Return the [x, y] coordinate for the center point of the cell that contains the specified text.  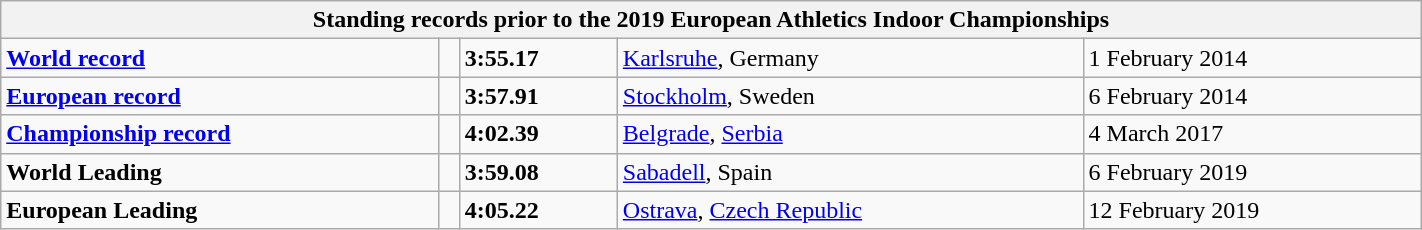
6 February 2019 [1252, 172]
World Leading [220, 172]
Championship record [220, 134]
3:59.08 [538, 172]
3:57.91 [538, 96]
World record [220, 58]
Karlsruhe, Germany [850, 58]
4:05.22 [538, 210]
6 February 2014 [1252, 96]
3:55.17 [538, 58]
1 February 2014 [1252, 58]
4:02.39 [538, 134]
12 February 2019 [1252, 210]
European Leading [220, 210]
Stockholm, Sweden [850, 96]
Belgrade, Serbia [850, 134]
Sabadell, Spain [850, 172]
European record [220, 96]
Ostrava, Czech Republic [850, 210]
4 March 2017 [1252, 134]
Standing records prior to the 2019 European Athletics Indoor Championships [711, 20]
